Determine the (X, Y) coordinate at the center of the cell enclosing the given text.  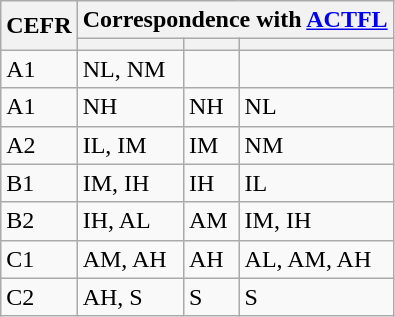
IH (211, 183)
AH, S (130, 297)
IL, IM (130, 145)
AM (211, 221)
CEFR (39, 26)
Correspondence with ACTFL (235, 20)
C2 (39, 297)
AM, AH (130, 259)
A2 (39, 145)
AL, AM, AH (316, 259)
IH, AL (130, 221)
NM (316, 145)
IL (316, 183)
IM (211, 145)
AH (211, 259)
B1 (39, 183)
NL (316, 107)
C1 (39, 259)
B2 (39, 221)
NL, NM (130, 69)
